Capture the cell that displays the provided text and extract its [x, y] central coordinate. 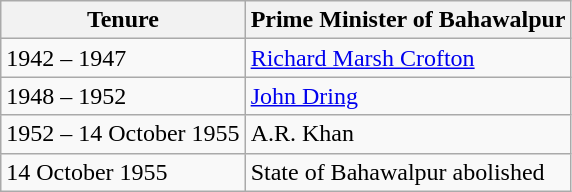
Prime Minister of Bahawalpur [408, 20]
A.R. Khan [408, 134]
John Dring [408, 96]
1942 – 1947 [123, 58]
1952 – 14 October 1955 [123, 134]
1948 – 1952 [123, 96]
Richard Marsh Crofton [408, 58]
Tenure [123, 20]
State of Bahawalpur abolished [408, 172]
14 October 1955 [123, 172]
